For the text-containing cell, return its midpoint in (x, y) coordinate format. 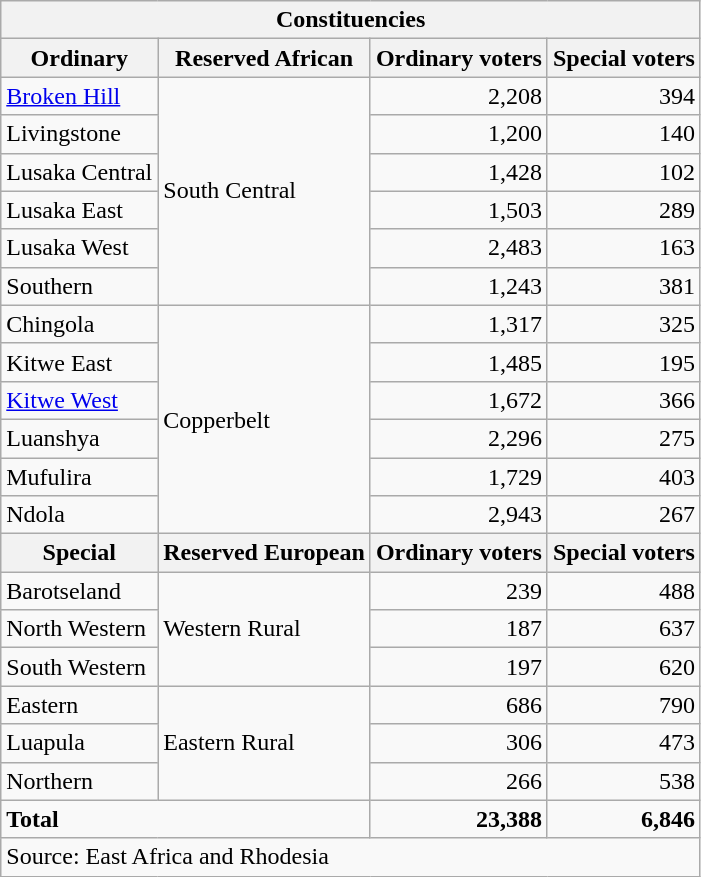
140 (624, 134)
Northern (80, 781)
Ndola (80, 515)
325 (624, 324)
275 (624, 438)
2,943 (458, 515)
6,846 (624, 819)
Lusaka East (80, 210)
187 (458, 629)
Western Rural (264, 629)
Lusaka West (80, 248)
289 (624, 210)
Chingola (80, 324)
Luapula (80, 743)
2,296 (458, 438)
Mufulira (80, 477)
South Western (80, 667)
South Central (264, 191)
Special (80, 553)
Eastern Rural (264, 743)
366 (624, 400)
1,200 (458, 134)
195 (624, 362)
Luanshya (80, 438)
2,208 (458, 96)
Southern (80, 286)
Reserved African (264, 58)
North Western (80, 629)
1,317 (458, 324)
Total (186, 819)
1,243 (458, 286)
Source: East Africa and Rhodesia (351, 857)
790 (624, 705)
1,729 (458, 477)
686 (458, 705)
306 (458, 743)
266 (458, 781)
1,428 (458, 172)
620 (624, 667)
394 (624, 96)
Kitwe East (80, 362)
102 (624, 172)
239 (458, 591)
488 (624, 591)
473 (624, 743)
Barotseland (80, 591)
637 (624, 629)
Ordinary (80, 58)
1,672 (458, 400)
1,503 (458, 210)
Eastern (80, 705)
538 (624, 781)
23,388 (458, 819)
Kitwe West (80, 400)
381 (624, 286)
403 (624, 477)
Reserved European (264, 553)
Livingstone (80, 134)
Constituencies (351, 20)
163 (624, 248)
267 (624, 515)
2,483 (458, 248)
1,485 (458, 362)
Lusaka Central (80, 172)
Copperbelt (264, 419)
Broken Hill (80, 96)
197 (458, 667)
